From the cell containing the given text, extract its center point as (x, y) coordinate. 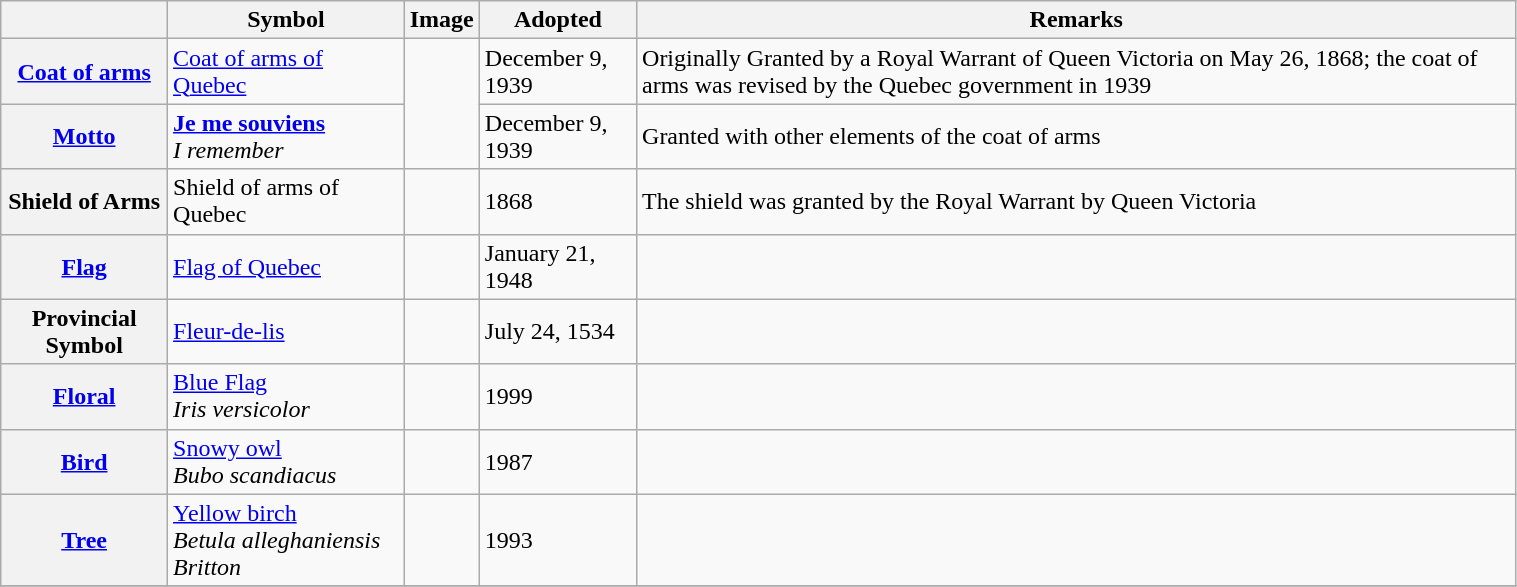
1987 (558, 462)
Shield of Arms (84, 202)
Floral (84, 396)
Provincial Symbol (84, 332)
Yellow birchBetula alleghaniensis Britton (286, 540)
Shield of arms of Quebec (286, 202)
Originally Granted by a Royal Warrant of Queen Victoria on May 26, 1868; the coat of arms was revised by the Quebec government in 1939 (1077, 72)
Motto (84, 136)
Blue FlagIris versicolor (286, 396)
Flag of Quebec (286, 266)
1868 (558, 202)
January 21, 1948 (558, 266)
Remarks (1077, 20)
Snowy owlBubo scandiacus (286, 462)
Fleur-de-lis (286, 332)
1993 (558, 540)
Symbol (286, 20)
Tree (84, 540)
Granted with other elements of the coat of arms (1077, 136)
Coat of arms (84, 72)
Je me souviensI remember (286, 136)
The shield was granted by the Royal Warrant by Queen Victoria (1077, 202)
Adopted (558, 20)
Coat of arms of Quebec (286, 72)
1999 (558, 396)
July 24, 1534 (558, 332)
Flag (84, 266)
Image (442, 20)
Bird (84, 462)
